For the text-containing cell, return its midpoint in (x, y) coordinate format. 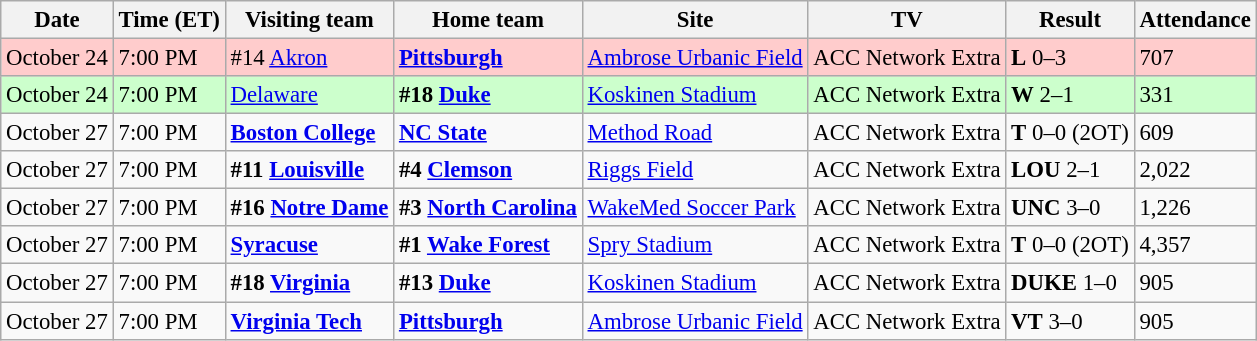
Home team (488, 20)
Delaware (309, 95)
Syracuse (309, 245)
DUKE 1–0 (1070, 283)
TV (907, 20)
Date (57, 20)
L 0–3 (1070, 58)
609 (1195, 133)
Riggs Field (695, 170)
#13 Duke (488, 283)
Result (1070, 20)
Method Road (695, 133)
Site (695, 20)
UNC 3–0 (1070, 208)
Time (ET) (169, 20)
Boston College (309, 133)
#18 Duke (488, 95)
2,022 (1195, 170)
331 (1195, 95)
#16 Notre Dame (309, 208)
#14 Akron (309, 58)
#4 Clemson (488, 170)
Virginia Tech (309, 321)
WakeMed Soccer Park (695, 208)
Visiting team (309, 20)
W 2–1 (1070, 95)
4,357 (1195, 245)
VT 3–0 (1070, 321)
1,226 (1195, 208)
LOU 2–1 (1070, 170)
707 (1195, 58)
Attendance (1195, 20)
#1 Wake Forest (488, 245)
Spry Stadium (695, 245)
#3 North Carolina (488, 208)
NC State (488, 133)
#11 Louisville (309, 170)
#18 Virginia (309, 283)
